Detect which cell encompasses the target text, then output its (X, Y) center coordinate. 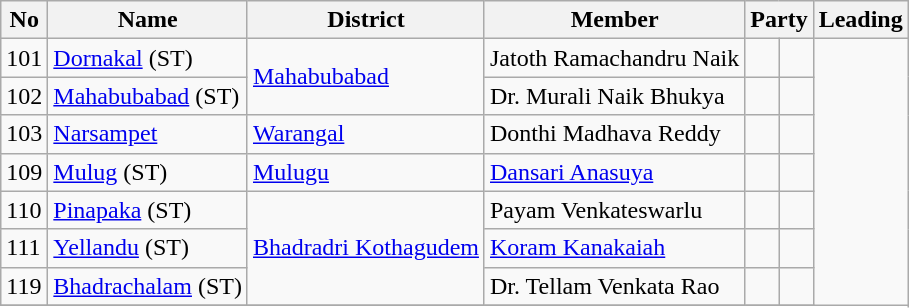
Mulugu (366, 172)
119 (24, 286)
Bhadradri Kothagudem (366, 248)
Bhadrachalam (ST) (148, 286)
Leading (860, 20)
Party (779, 20)
Mahabubabad (366, 77)
Dansari Anasuya (614, 172)
Jatoth Ramachandru Naik (614, 58)
Yellandu (ST) (148, 248)
Pinapaka (ST) (148, 210)
110 (24, 210)
No (24, 20)
Name (148, 20)
102 (24, 96)
Member (614, 20)
District (366, 20)
Dornakal (ST) (148, 58)
Donthi Madhava Reddy (614, 134)
Dr. Murali Naik Bhukya (614, 96)
101 (24, 58)
Mulug (ST) (148, 172)
109 (24, 172)
Narsampet (148, 134)
111 (24, 248)
Dr. Tellam Venkata Rao (614, 286)
103 (24, 134)
Payam Venkateswarlu (614, 210)
Koram Kanakaiah (614, 248)
Warangal (366, 134)
Mahabubabad (ST) (148, 96)
